Extract the (x, y) coordinate from the center of the cell holding the provided text.  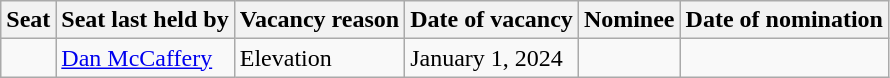
Date of nomination (784, 20)
Nominee (629, 20)
Dan McCaffery (145, 58)
Vacancy reason (319, 20)
Seat (28, 20)
Date of vacancy (492, 20)
January 1, 2024 (492, 58)
Seat last held by (145, 20)
Elevation (319, 58)
